Identify which cell holds the provided text, then report its (X, Y) central coordinate. 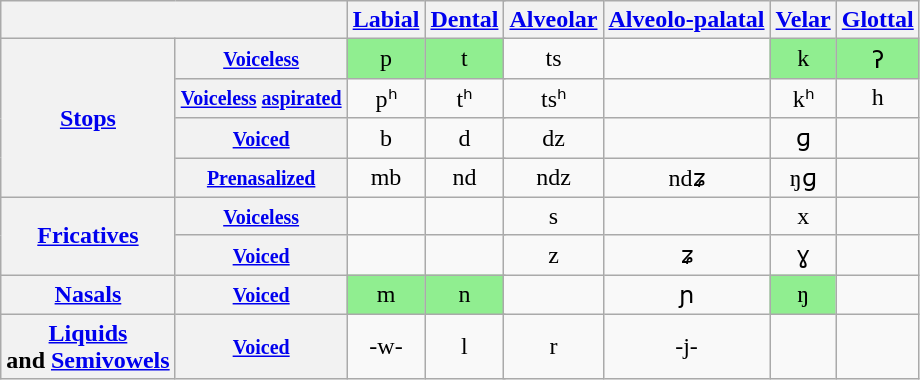
m (386, 295)
Voiceless aspirated (261, 98)
ɣ (803, 255)
Velar (803, 20)
Dental (464, 20)
mb (386, 178)
Stops (88, 118)
Labial (386, 20)
k (803, 59)
-j- (686, 346)
tʰ (464, 98)
n (464, 295)
Alveolo-palatal (686, 20)
ŋ (803, 295)
ɡ (803, 138)
ʑ (686, 255)
-w- (386, 346)
s (554, 216)
dz (554, 138)
t (464, 59)
Nasals (88, 295)
nd (464, 178)
ndʑ (686, 178)
Prenasalized (261, 178)
ndz (554, 178)
Alveolar (554, 20)
h (878, 98)
b (386, 138)
Fricatives (88, 236)
d (464, 138)
Liquidsand Semivowels (88, 346)
kʰ (803, 98)
r (554, 346)
ŋɡ (803, 178)
x (803, 216)
p (386, 59)
tsʰ (554, 98)
ʔ (878, 59)
ts (554, 59)
ɲ (686, 295)
z (554, 255)
pʰ (386, 98)
Glottal (878, 20)
l (464, 346)
